Scan for the cell matching the given text and deliver its (x, y) coordinate at center. 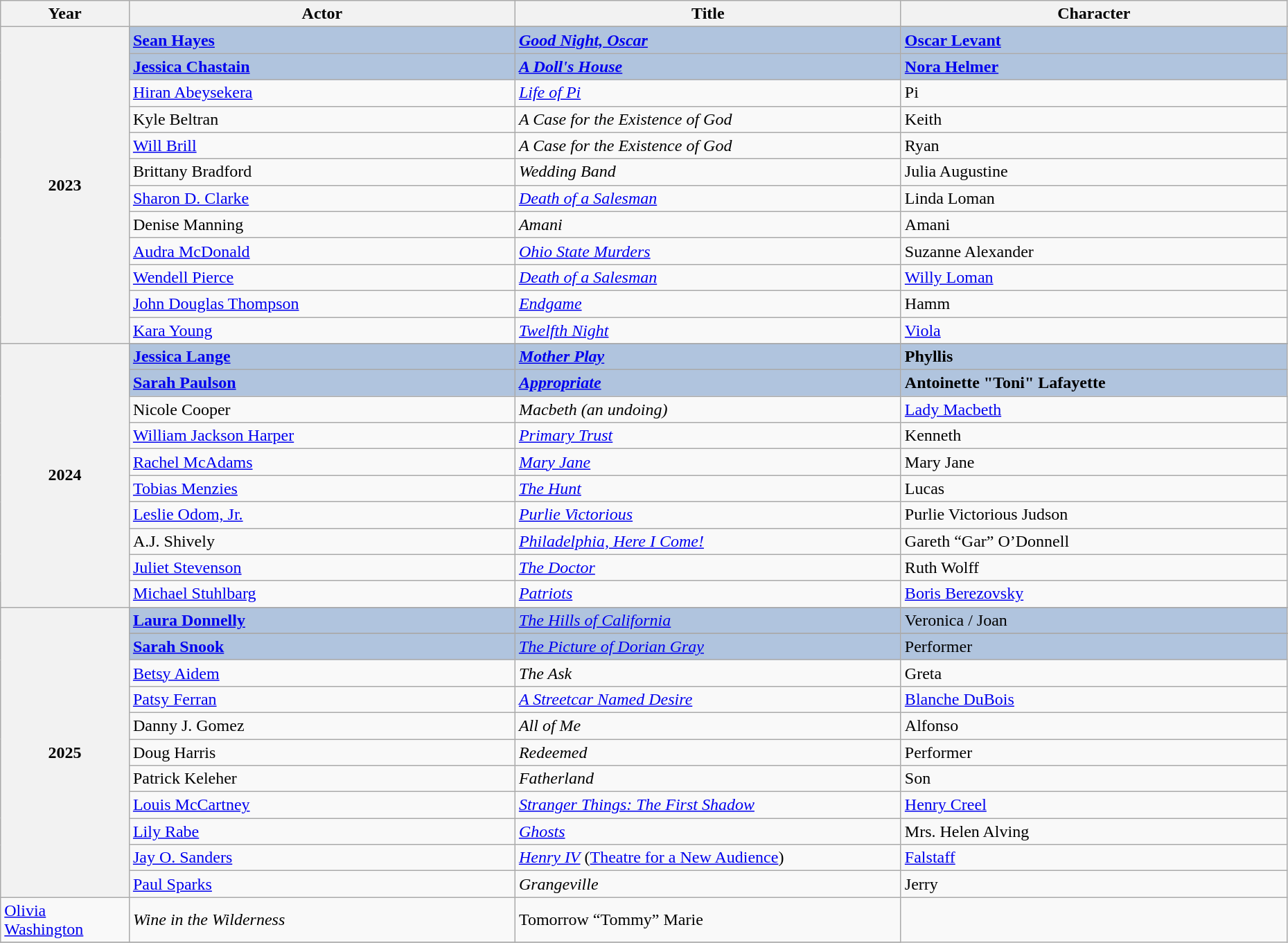
A.J. Shively (321, 541)
Betsy Aidem (321, 673)
Phyllis (1093, 357)
Primary Trust (708, 436)
Doug Harris (321, 752)
Twelfth Night (708, 331)
Kyle Beltran (321, 119)
William Jackson Harper (321, 436)
Greta (1093, 673)
Sharon D. Clarke (321, 198)
Paul Sparks (321, 884)
Gareth “Gar” O’Donnell (1093, 541)
Tomorrow “Tommy” Marie (708, 920)
Actor (321, 14)
The Picture of Dorian Gray (708, 646)
Jessica Chastain (321, 67)
Macbeth (an undoing) (708, 409)
Sarah Paulson (321, 383)
Title (708, 14)
A Doll's House (708, 67)
Oscar Levant (1093, 40)
Hamm (1093, 303)
Rachel McAdams (321, 462)
Stranger Things: The First Shadow (708, 805)
Lucas (1093, 488)
Hiran Abeysekera (321, 93)
Patsy Ferran (321, 699)
Jessica Lange (321, 357)
Danny J. Gomez (321, 725)
Henry IV (Theatre for a New Audience) (708, 858)
Lady Macbeth (1093, 409)
Patrick Keleher (321, 779)
A Streetcar Named Desire (708, 699)
Henry Creel (1093, 805)
Appropriate (708, 383)
Louis McCartney (321, 805)
2023 (65, 186)
Michael Stuhlbarg (321, 594)
Antoinette "Toni" Lafayette (1093, 383)
Philadelphia, Here I Come! (708, 541)
Julia Augustine (1093, 172)
Juliet Stevenson (321, 567)
Sarah Snook (321, 646)
Character (1093, 14)
Nicole Cooper (321, 409)
Laura Donnelly (321, 620)
The Hills of California (708, 620)
Suzanne Alexander (1093, 251)
The Hunt (708, 488)
Purlie Victorious Judson (1093, 515)
All of Me (708, 725)
The Doctor (708, 567)
Endgame (708, 303)
Patriots (708, 594)
Lily Rabe (321, 831)
Keith (1093, 119)
Sean Hayes (321, 40)
Life of Pi (708, 93)
Viola (1093, 331)
Jerry (1093, 884)
Jay O. Sanders (321, 858)
Tobias Menzies (321, 488)
Good Night, Oscar (708, 40)
Ghosts (708, 831)
Ohio State Murders (708, 251)
Mrs. Helen Alving (1093, 831)
Brittany Bradford (321, 172)
Ruth Wolff (1093, 567)
Will Brill (321, 146)
Nora Helmer (1093, 67)
2024 (65, 475)
Redeemed (708, 752)
The Ask (708, 673)
Mother Play (708, 357)
Grangeville (708, 884)
Veronica / Joan (1093, 620)
Olivia Washington (65, 920)
Willy Loman (1093, 277)
Wine in the Wilderness (321, 920)
Kara Young (321, 331)
Ryan (1093, 146)
Wedding Band (708, 172)
Year (65, 14)
Boris Berezovsky (1093, 594)
2025 (65, 752)
Blanche DuBois (1093, 699)
Falstaff (1093, 858)
Fatherland (708, 779)
Audra McDonald (321, 251)
Son (1093, 779)
John Douglas Thompson (321, 303)
Denise Manning (321, 224)
Alfonso (1093, 725)
Leslie Odom, Jr. (321, 515)
Kenneth (1093, 436)
Purlie Victorious (708, 515)
Wendell Pierce (321, 277)
Pi (1093, 93)
Linda Loman (1093, 198)
